Locate the cell with the specified text and output its [x, y] center coordinate. 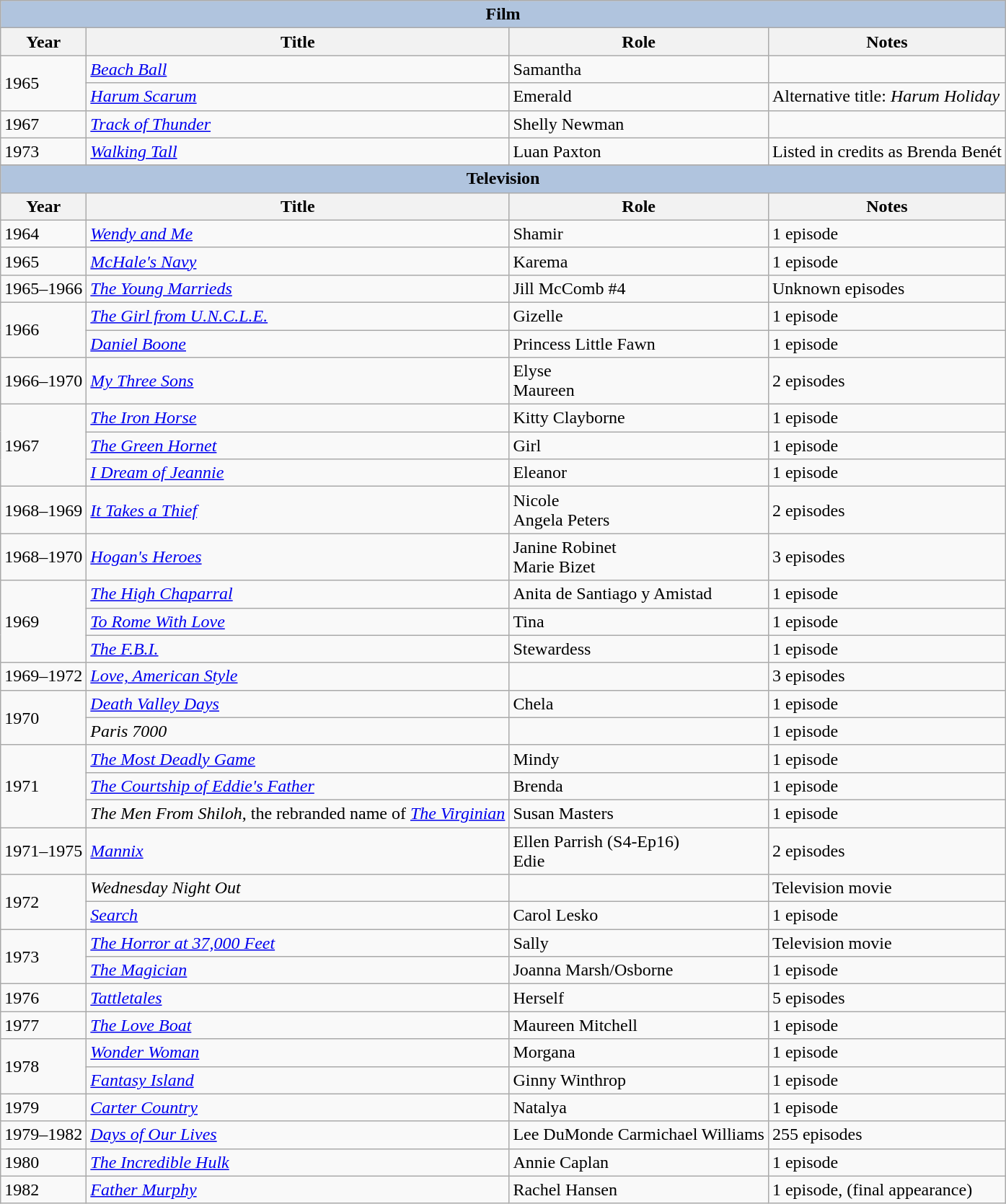
ElyseMaureen [639, 381]
The Magician [298, 970]
Tattletales [298, 998]
Natalya [639, 1107]
Alternative title: Harum Holiday [887, 97]
Emerald [639, 97]
McHale's Navy [298, 261]
Annie Caplan [639, 1162]
Shelly Newman [639, 124]
1969–1972 [43, 676]
255 episodes [887, 1135]
Paris 7000 [298, 731]
NicoleAngela Peters [639, 510]
Eleanor [639, 473]
1965–1966 [43, 288]
1 episode, (final appearance) [887, 1190]
Samantha [639, 69]
Herself [639, 998]
Film [503, 14]
Karema [639, 261]
The Iron Horse [298, 418]
1971–1975 [43, 851]
Joanna Marsh/Osborne [639, 970]
Hogan's Heroes [298, 557]
Susan Masters [639, 813]
1979 [43, 1107]
1968–1969 [43, 510]
Listed in credits as Brenda Benét [887, 151]
1977 [43, 1025]
Janine RobinetMarie Bizet [639, 557]
The Love Boat [298, 1025]
The Horror at 37,000 Feet [298, 943]
My Three Sons [298, 381]
Rachel Hansen [639, 1190]
1969 [43, 621]
Stewardess [639, 649]
1982 [43, 1190]
Beach Ball [298, 69]
Unknown episodes [887, 288]
Anita de Santiago y Amistad [639, 594]
Walking Tall [298, 151]
Father Murphy [298, 1190]
Girl [639, 446]
Track of Thunder [298, 124]
Death Valley Days [298, 704]
Morgana [639, 1053]
Days of Our Lives [298, 1135]
Wednesday Night Out [298, 888]
Maureen Mitchell [639, 1025]
The Young Marrieds [298, 288]
Shamir [639, 234]
1980 [43, 1162]
The Most Deadly Game [298, 758]
1979–1982 [43, 1135]
The Incredible Hulk [298, 1162]
Daniel Boone [298, 344]
The Men From Shiloh, the rebranded name of The Virginian [298, 813]
Harum Scarum [298, 97]
Fantasy Island [298, 1080]
Princess Little Fawn [639, 344]
Gizelle [639, 316]
Kitty Clayborne [639, 418]
1978 [43, 1066]
Chela [639, 704]
Carol Lesko [639, 916]
Love, American Style [298, 676]
Ginny Winthrop [639, 1080]
The Green Hornet [298, 446]
1968–1970 [43, 557]
Tina [639, 621]
The Girl from U.N.C.L.E. [298, 316]
Brenda [639, 786]
Wonder Woman [298, 1053]
Mannix [298, 851]
5 episodes [887, 998]
1966–1970 [43, 381]
Carter Country [298, 1107]
I Dream of Jeannie [298, 473]
Search [298, 916]
1970 [43, 717]
1972 [43, 902]
The High Chaparral [298, 594]
Jill McComb #4 [639, 288]
1971 [43, 786]
Sally [639, 943]
Television [503, 179]
Ellen Parrish (S4-Ep16)Edie [639, 851]
The F.B.I. [298, 649]
It Takes a Thief [298, 510]
The Courtship of Eddie's Father [298, 786]
1964 [43, 234]
Mindy [639, 758]
Luan Paxton [639, 151]
Lee DuMonde Carmichael Williams [639, 1135]
1966 [43, 329]
To Rome With Love [298, 621]
1976 [43, 998]
Wendy and Me [298, 234]
